Provide the (X, Y) coordinate of the cell's center where the given text is located.  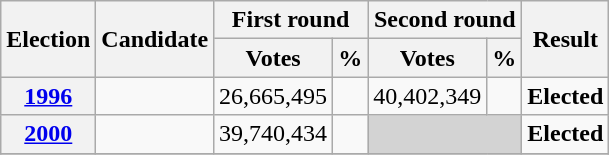
Candidate (155, 39)
First round (291, 20)
40,402,349 (428, 96)
1996 (48, 96)
2000 (48, 134)
26,665,495 (274, 96)
39,740,434 (274, 134)
Result (566, 39)
Election (48, 39)
Second round (445, 20)
